Extract the [x, y] coordinate from the center of the cell holding the provided text.  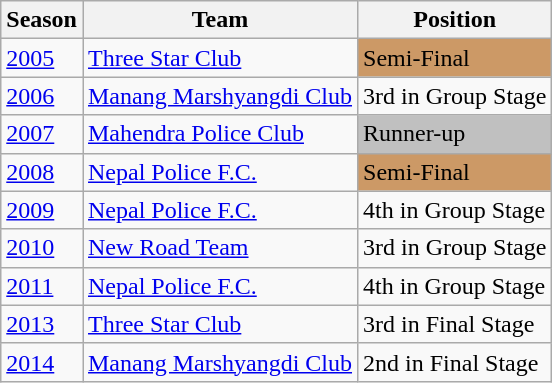
Position [455, 20]
2nd in Final Stage [455, 362]
2005 [42, 58]
2006 [42, 96]
Runner-up [455, 134]
Season [42, 20]
2009 [42, 210]
2008 [42, 172]
Team [220, 20]
2010 [42, 248]
Mahendra Police Club [220, 134]
2011 [42, 286]
3rd in Final Stage [455, 324]
2007 [42, 134]
New Road Team [220, 248]
2014 [42, 362]
2013 [42, 324]
